From the cell containing the given text, extract its center point as (X, Y) coordinate. 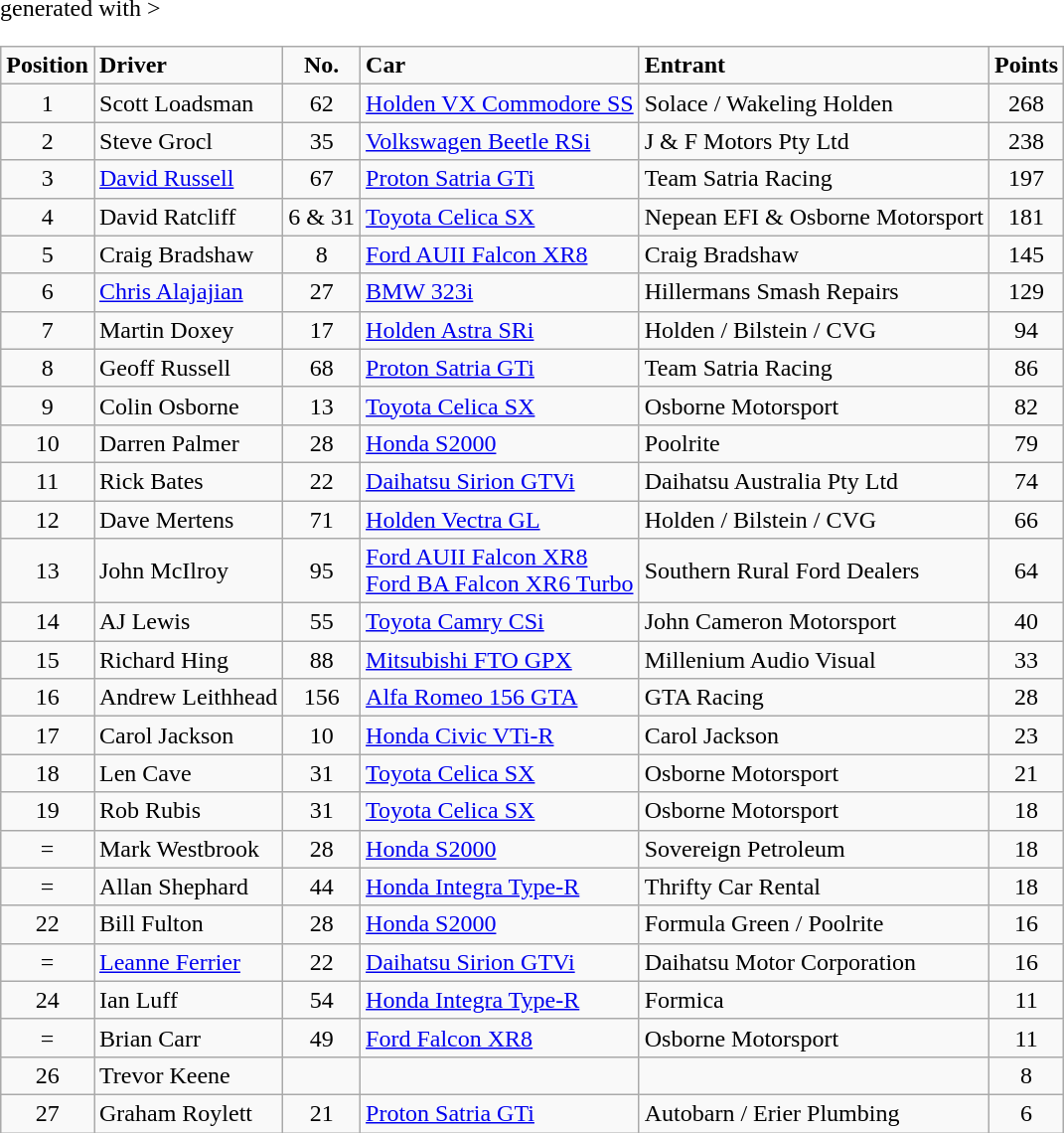
David Ratcliff (188, 217)
Allan Shephard (188, 887)
94 (1027, 330)
238 (1027, 141)
44 (322, 887)
Driver (188, 66)
Colin Osborne (188, 405)
Ian Luff (188, 1000)
49 (322, 1038)
Southern Rural Ford Dealers (814, 570)
Scott Loadsman (188, 103)
Leanne Ferrier (188, 962)
Andrew Leithhead (188, 698)
62 (322, 103)
Points (1027, 66)
David Russell (188, 179)
Ford AUII Falcon XR8 Ford BA Falcon XR6 Turbo (501, 570)
Mitsubishi FTO GPX (501, 660)
9 (48, 405)
Holden VX Commodore SS (501, 103)
12 (48, 520)
40 (1027, 622)
15 (48, 660)
Holden Astra SRi (501, 330)
Autobarn / Erier Plumbing (814, 1113)
Martin Doxey (188, 330)
Honda Civic VTi-R (501, 735)
197 (1027, 179)
Daihatsu Australia Pty Ltd (814, 481)
26 (48, 1075)
Alfa Romeo 156 GTA (501, 698)
Bill Fulton (188, 924)
35 (322, 141)
Graham Roylett (188, 1113)
66 (1027, 520)
Sovereign Petroleum (814, 849)
Steve Grocl (188, 141)
Ford AUII Falcon XR8 (501, 254)
88 (322, 660)
Toyota Camry CSi (501, 622)
Ford Falcon XR8 (501, 1038)
Trevor Keene (188, 1075)
181 (1027, 217)
7 (48, 330)
19 (48, 811)
55 (322, 622)
John McIlroy (188, 570)
Entrant (814, 66)
Formica (814, 1000)
Car (501, 66)
145 (1027, 254)
Hillermans Smash Repairs (814, 292)
67 (322, 179)
24 (48, 1000)
Poolrite (814, 443)
Volkswagen Beetle RSi (501, 141)
Position (48, 66)
4 (48, 217)
74 (1027, 481)
No. (322, 66)
Richard Hing (188, 660)
John Cameron Motorsport (814, 622)
1 (48, 103)
Daihatsu Motor Corporation (814, 962)
Thrifty Car Rental (814, 887)
GTA Racing (814, 698)
6 & 31 (322, 217)
71 (322, 520)
86 (1027, 368)
68 (322, 368)
156 (322, 698)
Holden Vectra GL (501, 520)
Len Cave (188, 773)
Rick Bates (188, 481)
Solace / Wakeling Holden (814, 103)
Mark Westbrook (188, 849)
95 (322, 570)
5 (48, 254)
82 (1027, 405)
Geoff Russell (188, 368)
33 (1027, 660)
Brian Carr (188, 1038)
23 (1027, 735)
Darren Palmer (188, 443)
Dave Mertens (188, 520)
J & F Motors Pty Ltd (814, 141)
268 (1027, 103)
Chris Alajajian (188, 292)
Millenium Audio Visual (814, 660)
54 (322, 1000)
BMW 323i (501, 292)
Formula Green / Poolrite (814, 924)
14 (48, 622)
AJ Lewis (188, 622)
64 (1027, 570)
2 (48, 141)
129 (1027, 292)
3 (48, 179)
Nepean EFI & Osborne Motorsport (814, 217)
Rob Rubis (188, 811)
79 (1027, 443)
